Identify which cell holds the provided text, then report its (X, Y) central coordinate. 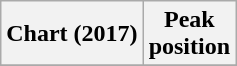
Peakposition (189, 34)
Chart (2017) (72, 34)
